Locate the cell with the specified text and output its (x, y) center coordinate. 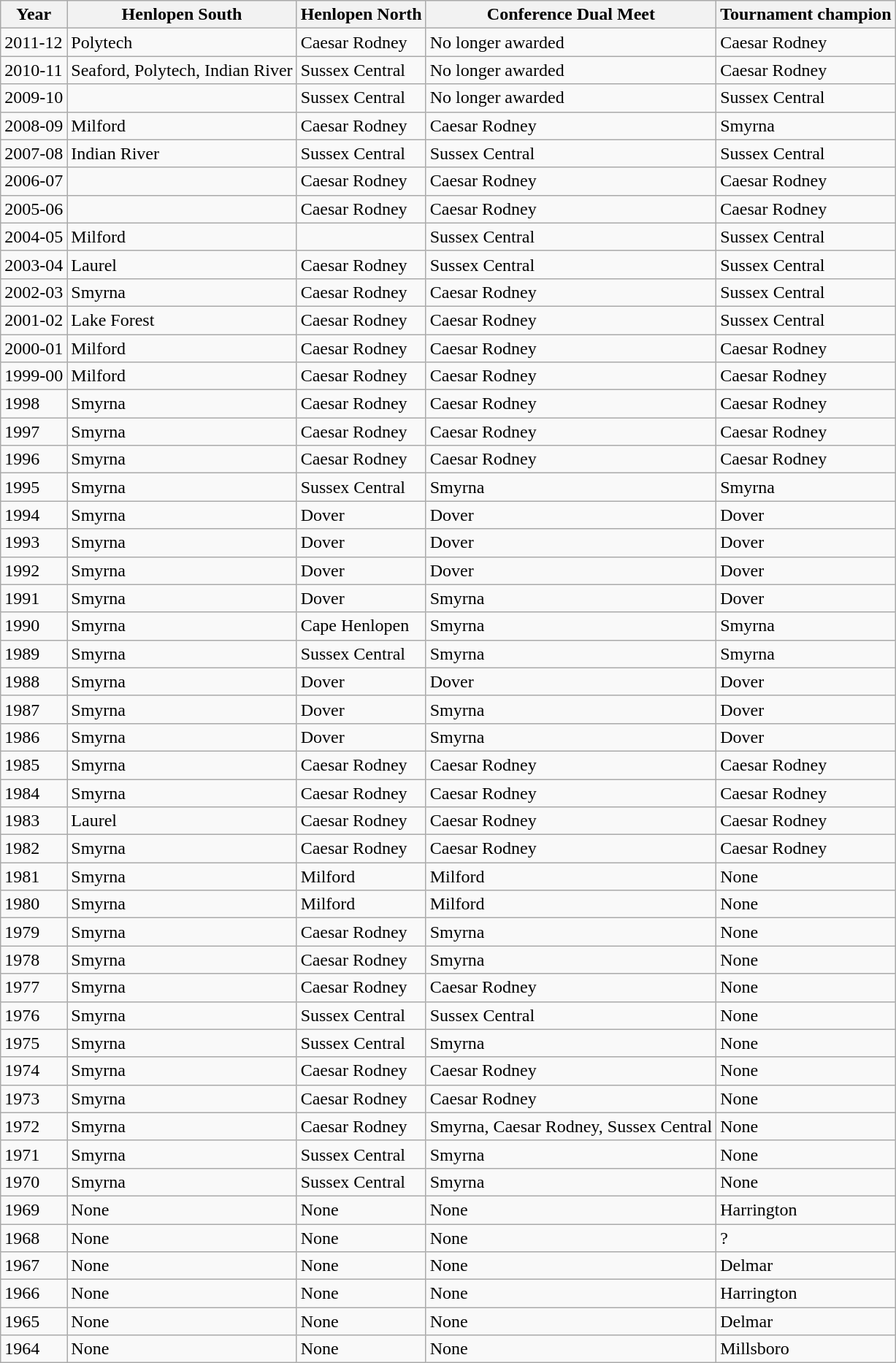
1983 (34, 821)
Conference Dual Meet (571, 15)
2008-09 (34, 126)
1979 (34, 932)
1992 (34, 570)
1970 (34, 1182)
Tournament champion (806, 15)
2004-05 (34, 237)
1997 (34, 432)
2005-06 (34, 209)
? (806, 1238)
1985 (34, 765)
1998 (34, 404)
Millsboro (806, 1349)
2001-02 (34, 320)
1987 (34, 709)
Cape Henlopen (361, 626)
1973 (34, 1099)
2009-10 (34, 98)
2011-12 (34, 42)
2003-04 (34, 264)
1976 (34, 1015)
2010-11 (34, 70)
1972 (34, 1126)
1975 (34, 1043)
1981 (34, 877)
1971 (34, 1154)
Henlopen South (182, 15)
1980 (34, 904)
2000-01 (34, 348)
1993 (34, 543)
1968 (34, 1238)
1965 (34, 1321)
1977 (34, 988)
1978 (34, 960)
2002-03 (34, 292)
1969 (34, 1210)
1966 (34, 1294)
Indian River (182, 153)
1991 (34, 598)
1990 (34, 626)
1964 (34, 1349)
Polytech (182, 42)
1996 (34, 459)
1999-00 (34, 376)
Smyrna, Caesar Rodney, Sussex Central (571, 1126)
Year (34, 15)
1982 (34, 849)
1989 (34, 654)
1988 (34, 681)
Henlopen North (361, 15)
1986 (34, 737)
Seaford, Polytech, Indian River (182, 70)
1984 (34, 793)
1994 (34, 515)
2007-08 (34, 153)
1995 (34, 487)
Lake Forest (182, 320)
1967 (34, 1266)
2006-07 (34, 181)
1974 (34, 1071)
